Capture the cell that displays the provided text and extract its [X, Y] central coordinate. 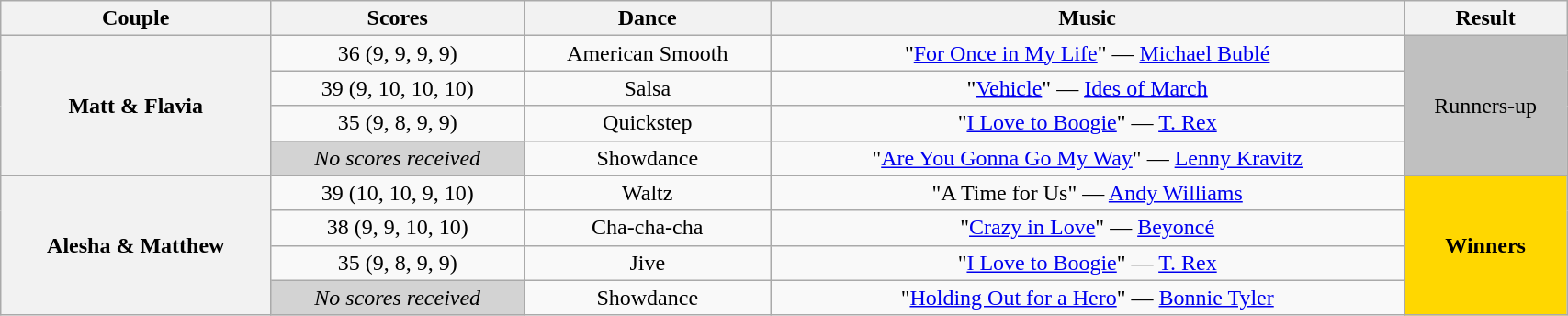
"Vehicle" — Ides of March [1088, 88]
"Crazy in Love" — Beyoncé [1088, 228]
Music [1088, 18]
Alesha & Matthew [136, 245]
Couple [136, 18]
"Holding Out for a Hero" — Bonnie Tyler [1088, 298]
Jive [648, 263]
"A Time for Us" — Andy Williams [1088, 193]
Runners-up [1486, 106]
38 (9, 9, 10, 10) [398, 228]
Winners [1486, 245]
"For Once in My Life" — Michael Bublé [1088, 53]
Cha-cha-cha [648, 228]
Result [1486, 18]
"Are You Gonna Go My Way" — Lenny Kravitz [1088, 158]
Scores [398, 18]
Salsa [648, 88]
Quickstep [648, 123]
Matt & Flavia [136, 106]
Waltz [648, 193]
Dance [648, 18]
39 (9, 10, 10, 10) [398, 88]
39 (10, 10, 9, 10) [398, 193]
36 (9, 9, 9, 9) [398, 53]
American Smooth [648, 53]
